Provide the [X, Y] coordinate of the cell's center where the given text is located.  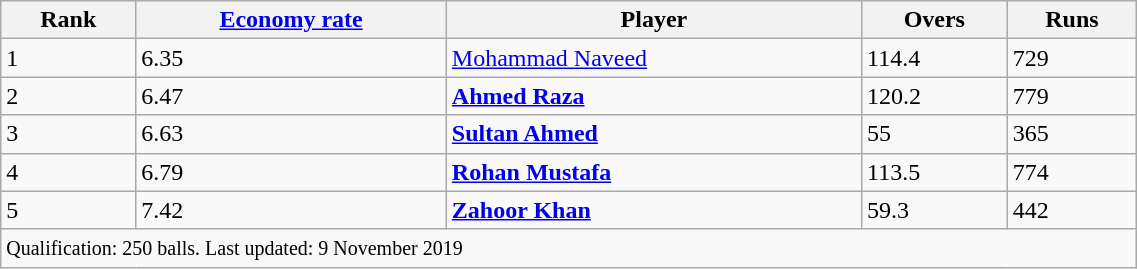
Sultan Ahmed [654, 134]
Mohammad Naveed [654, 58]
Economy rate [292, 20]
779 [1072, 96]
Overs [934, 20]
729 [1072, 58]
Ahmed Raza [654, 96]
774 [1072, 172]
6.63 [292, 134]
4 [68, 172]
Rank [68, 20]
Zahoor Khan [654, 210]
114.4 [934, 58]
365 [1072, 134]
6.35 [292, 58]
2 [68, 96]
120.2 [934, 96]
113.5 [934, 172]
Qualification: 250 balls. Last updated: 9 November 2019 [569, 248]
6.79 [292, 172]
Rohan Mustafa [654, 172]
6.47 [292, 96]
55 [934, 134]
59.3 [934, 210]
3 [68, 134]
7.42 [292, 210]
Runs [1072, 20]
442 [1072, 210]
5 [68, 210]
Player [654, 20]
1 [68, 58]
